Extract the [X, Y] coordinate from the center of the cell holding the provided text.  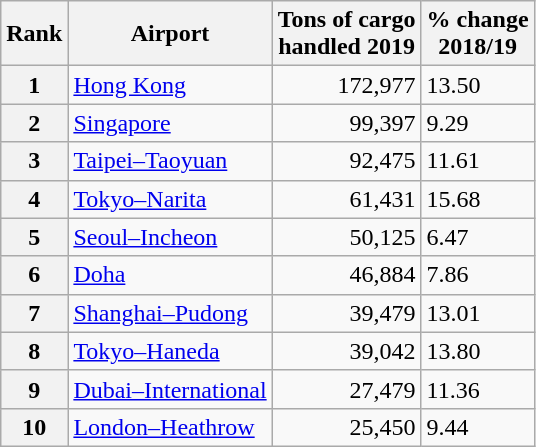
7 [34, 313]
6.47 [478, 237]
13.01 [478, 313]
13.50 [478, 85]
92,475 [346, 161]
3 [34, 161]
10 [34, 427]
Rank [34, 34]
4 [34, 199]
Tokyo–Narita [170, 199]
Doha [170, 275]
39,479 [346, 313]
Seoul–Incheon [170, 237]
Singapore [170, 123]
25,450 [346, 427]
Airport [170, 34]
61,431 [346, 199]
9 [34, 389]
13.80 [478, 351]
Tons of cargohandled 2019 [346, 34]
Shanghai–Pudong [170, 313]
99,397 [346, 123]
% change2018/19 [478, 34]
9.44 [478, 427]
Dubai–International [170, 389]
11.36 [478, 389]
Taipei–Taoyuan [170, 161]
1 [34, 85]
5 [34, 237]
50,125 [346, 237]
11.61 [478, 161]
15.68 [478, 199]
7.86 [478, 275]
Hong Kong [170, 85]
172,977 [346, 85]
39,042 [346, 351]
2 [34, 123]
Tokyo–Haneda [170, 351]
9.29 [478, 123]
46,884 [346, 275]
8 [34, 351]
27,479 [346, 389]
London–Heathrow [170, 427]
6 [34, 275]
